Find where the given text appears and provide that cell's center as (x, y) coordinate. 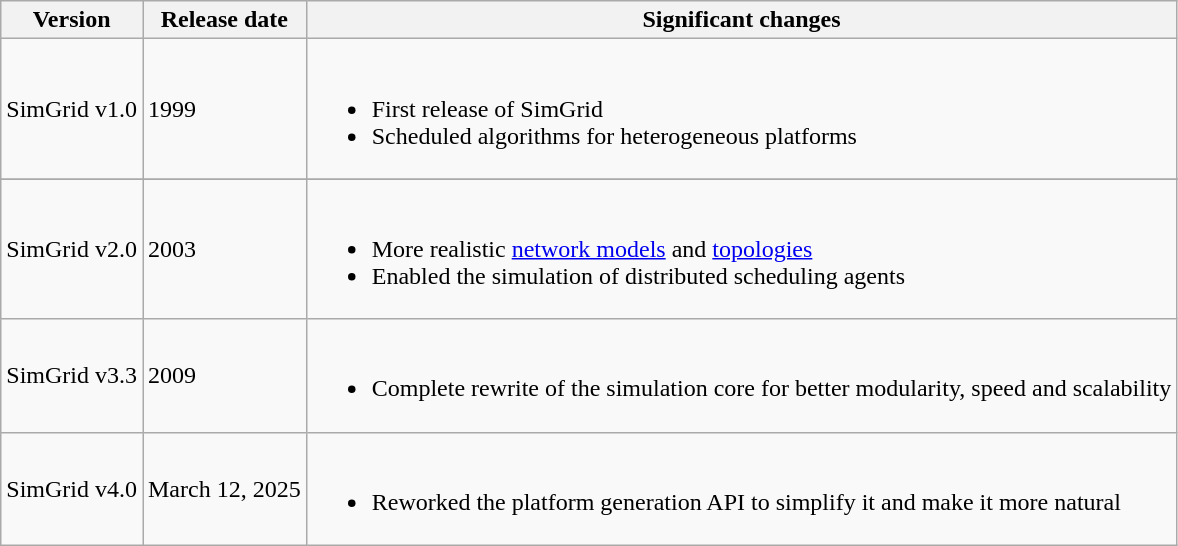
2003 (224, 249)
Release date (224, 20)
Version (72, 20)
SimGrid v2.0 (72, 249)
SimGrid v3.3 (72, 376)
Significant changes (742, 20)
SimGrid v4.0 (72, 488)
More realistic network models and topologiesEnabled the simulation of distributed scheduling agents (742, 249)
First release of SimGridScheduled algorithms for heterogeneous platforms (742, 109)
SimGrid v1.0 (72, 109)
March 12, 2025 (224, 488)
1999 (224, 109)
Complete rewrite of the simulation core for better modularity, speed and scalability (742, 376)
Reworked the platform generation API to simplify it and make it more natural (742, 488)
2009 (224, 376)
